Extract the (X, Y) coordinate from the center of the cell holding the provided text.  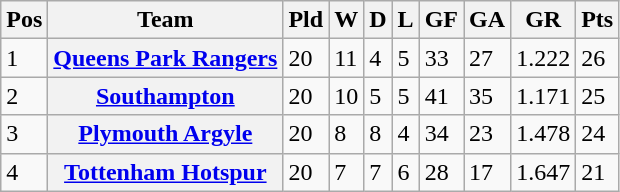
Queens Park Rangers (166, 58)
21 (598, 172)
17 (488, 172)
Pos (24, 20)
1.222 (544, 58)
Team (166, 20)
41 (441, 96)
6 (406, 172)
1.171 (544, 96)
24 (598, 134)
28 (441, 172)
GA (488, 20)
1.647 (544, 172)
10 (346, 96)
Southampton (166, 96)
11 (346, 58)
25 (598, 96)
Pts (598, 20)
35 (488, 96)
1.478 (544, 134)
33 (441, 58)
23 (488, 134)
Tottenham Hotspur (166, 172)
Pld (306, 20)
27 (488, 58)
26 (598, 58)
L (406, 20)
1 (24, 58)
3 (24, 134)
GR (544, 20)
2 (24, 96)
GF (441, 20)
D (378, 20)
34 (441, 134)
Plymouth Argyle (166, 134)
W (346, 20)
